Determine the (x, y) coordinate at the center of the cell enclosing the given text.  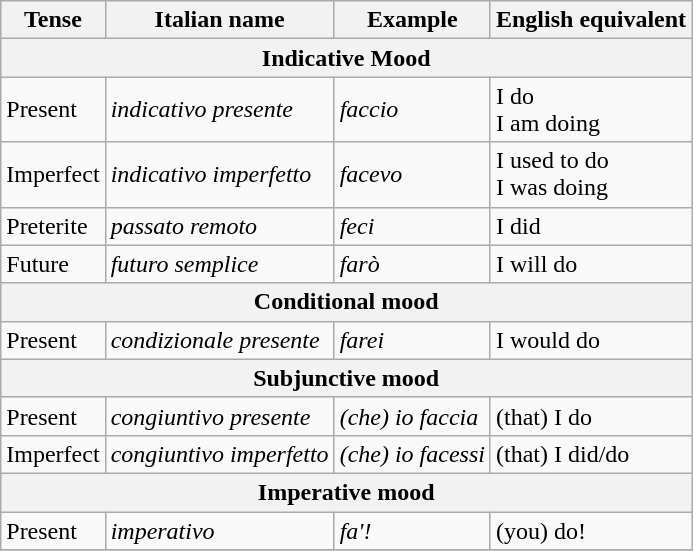
Subjunctive mood (346, 378)
fa'! (412, 531)
congiuntivo presente (220, 416)
passato remoto (220, 226)
(that) I do (590, 416)
Italian name (220, 20)
English equivalent (590, 20)
Future (53, 264)
indicativo imperfetto (220, 174)
farei (412, 340)
Indicative Mood (346, 58)
farò (412, 264)
I doI am doing (590, 110)
indicativo presente (220, 110)
Imperative mood (346, 492)
I will do (590, 264)
faccio (412, 110)
(that) I did/do (590, 454)
congiuntivo imperfetto (220, 454)
Tense (53, 20)
feci (412, 226)
I did (590, 226)
condizionale presente (220, 340)
(che) io faccia (412, 416)
(che) io facessi (412, 454)
imperativo (220, 531)
(you) do! (590, 531)
Conditional mood (346, 302)
Example (412, 20)
I would do (590, 340)
I used to doI was doing (590, 174)
facevo (412, 174)
Preterite (53, 226)
futuro semplice (220, 264)
